Capture the cell that displays the provided text and extract its (x, y) central coordinate. 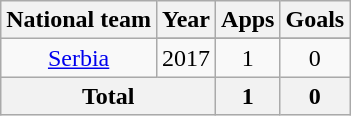
Serbia (79, 58)
Goals (315, 20)
Apps (248, 20)
Total (108, 96)
National team (79, 20)
2017 (186, 58)
Year (186, 20)
